Locate the cell with the specified text and output its (x, y) center coordinate. 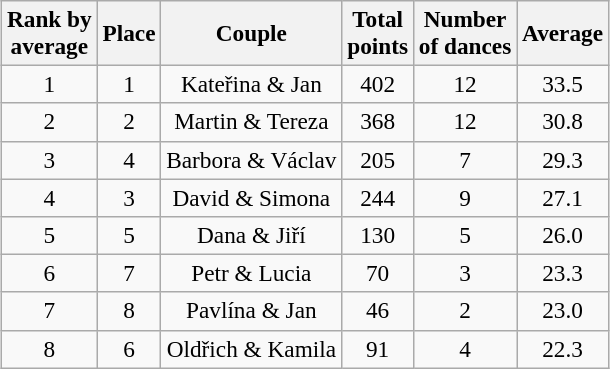
26.0 (563, 236)
Kateřina & Jan (252, 85)
Average (563, 34)
70 (378, 273)
29.3 (563, 160)
Totalpoints (378, 34)
Dana & Jiří (252, 236)
Couple (252, 34)
23.0 (563, 311)
91 (378, 349)
23.3 (563, 273)
130 (378, 236)
402 (378, 85)
244 (378, 198)
Martin & Tereza (252, 122)
205 (378, 160)
Place (129, 34)
30.8 (563, 122)
22.3 (563, 349)
David & Simona (252, 198)
Numberof dances (464, 34)
27.1 (563, 198)
9 (464, 198)
33.5 (563, 85)
Petr & Lucia (252, 273)
46 (378, 311)
Rank byaverage (50, 34)
Pavlína & Jan (252, 311)
368 (378, 122)
Oldřich & Kamila (252, 349)
Barbora & Václav (252, 160)
